Pinpoint the cell where the given text exists, returning its (X, Y) midpoint coordinate. 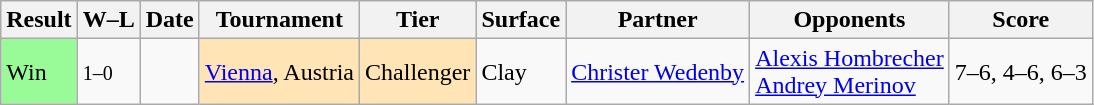
Tournament (279, 20)
W–L (108, 20)
Result (39, 20)
Date (170, 20)
7–6, 4–6, 6–3 (1020, 72)
Challenger (418, 72)
Win (39, 72)
Surface (521, 20)
Clay (521, 72)
Vienna, Austria (279, 72)
Christer Wedenby (658, 72)
Alexis Hombrecher Andrey Merinov (850, 72)
Score (1020, 20)
Opponents (850, 20)
Tier (418, 20)
1–0 (108, 72)
Partner (658, 20)
